From the cell containing the given text, extract its center point as [x, y] coordinate. 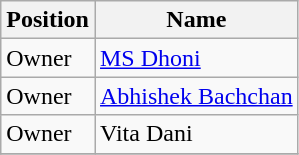
Position [48, 20]
Name [196, 20]
Abhishek Bachchan [196, 96]
MS Dhoni [196, 58]
Vita Dani [196, 134]
